Detect which cell encompasses the target text, then output its [x, y] center coordinate. 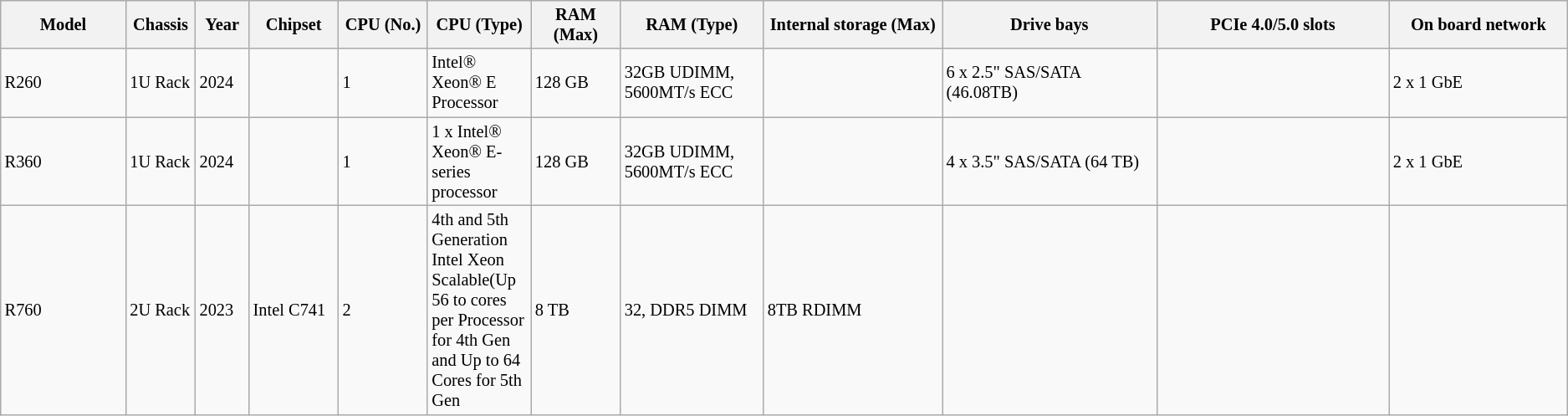
R360 [64, 162]
4th and 5thGeneration Intel Xeon Scalable(Up 56 to cores per Processor for 4th Gen and Up to 64 Cores for 5th Gen [479, 310]
Drive bays [1050, 24]
32, DDR5 DIMM [692, 310]
8TB RDIMM [853, 310]
8 TB [575, 310]
2 [383, 310]
Chassis [161, 24]
R760 [64, 310]
CPU (No.) [383, 24]
On board network [1479, 24]
CPU (Type) [479, 24]
6 x 2.5" SAS/SATA (46.08TB) [1050, 83]
Internal storage (Max) [853, 24]
Intel C741 [294, 310]
Model [64, 24]
R260 [64, 83]
1 x Intel® Xeon® E-series processor [479, 162]
Chipset [294, 24]
PCIe 4.0/5.0 slots [1273, 24]
4 x 3.5" SAS/SATA (64 TB) [1050, 162]
Intel® Xeon® E Processor [479, 83]
2U Rack [161, 310]
RAM (Max) [575, 24]
RAM (Type) [692, 24]
2023 [222, 310]
Year [222, 24]
